For the text-containing cell, return its midpoint in [X, Y] coordinate format. 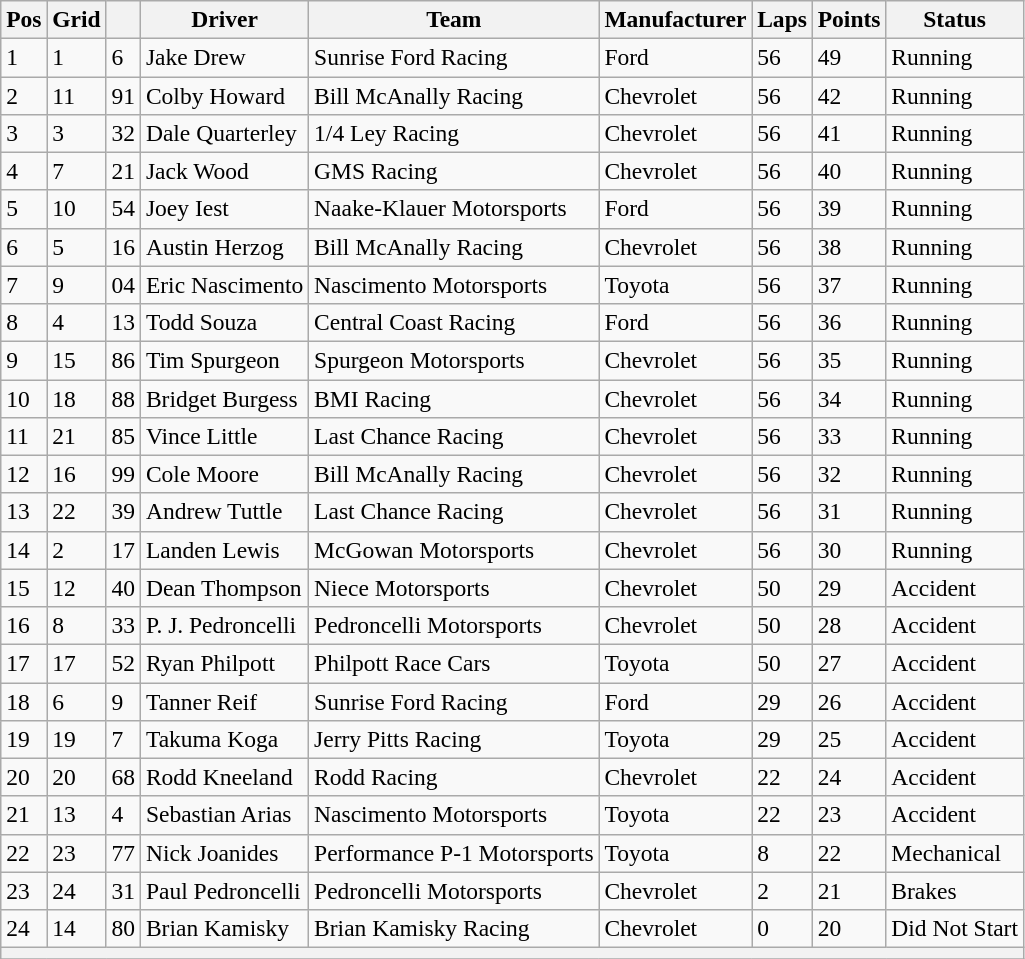
52 [123, 663]
28 [849, 625]
Tanner Reif [224, 701]
Brian Kamisky Racing [454, 928]
36 [849, 322]
Brakes [955, 891]
Laps [782, 19]
27 [849, 663]
85 [123, 436]
Nick Joanides [224, 853]
Status [955, 19]
Vince Little [224, 436]
Driver [224, 19]
Philpott Race Cars [454, 663]
49 [849, 57]
Grid [76, 19]
Performance P-1 Motorsports [454, 853]
99 [123, 474]
GMS Racing [454, 171]
Paul Pedroncelli [224, 891]
35 [849, 360]
Sebastian Arias [224, 815]
Ryan Philpott [224, 663]
04 [123, 285]
Brian Kamisky [224, 928]
1/4 Ley Racing [454, 133]
86 [123, 360]
Landen Lewis [224, 550]
88 [123, 398]
38 [849, 247]
Rodd Kneeland [224, 777]
Eric Nascimento [224, 285]
Naake-Klauer Motorsports [454, 209]
41 [849, 133]
Jack Wood [224, 171]
Mechanical [955, 853]
25 [849, 739]
68 [123, 777]
Cole Moore [224, 474]
Austin Herzog [224, 247]
34 [849, 398]
26 [849, 701]
42 [849, 95]
54 [123, 209]
Rodd Racing [454, 777]
Pos [24, 19]
McGowan Motorsports [454, 550]
Dean Thompson [224, 588]
0 [782, 928]
Jerry Pitts Racing [454, 739]
Todd Souza [224, 322]
P. J. Pedroncelli [224, 625]
Dale Quarterley [224, 133]
Joey Iest [224, 209]
91 [123, 95]
80 [123, 928]
Did Not Start [955, 928]
Niece Motorsports [454, 588]
37 [849, 285]
Team [454, 19]
Bridget Burgess [224, 398]
Andrew Tuttle [224, 512]
Central Coast Racing [454, 322]
Colby Howard [224, 95]
Tim Spurgeon [224, 360]
Jake Drew [224, 57]
BMI Racing [454, 398]
Spurgeon Motorsports [454, 360]
Takuma Koga [224, 739]
30 [849, 550]
77 [123, 853]
Manufacturer [676, 19]
Points [849, 19]
